From the cell containing the given text, extract its center point as [X, Y] coordinate. 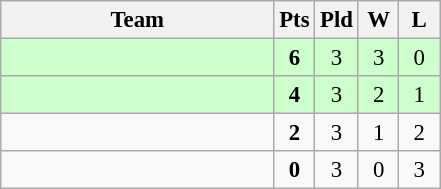
Pld [337, 20]
W [378, 20]
L [420, 20]
Team [138, 20]
4 [294, 95]
Pts [294, 20]
6 [294, 58]
